Pinpoint the cell where the given text exists, returning its (X, Y) midpoint coordinate. 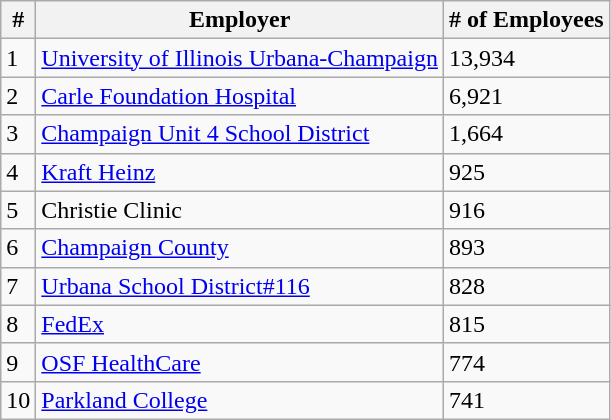
Carle Foundation Hospital (240, 96)
University of Illinois Urbana-Champaign (240, 58)
7 (18, 286)
8 (18, 324)
4 (18, 172)
9 (18, 362)
6 (18, 248)
916 (526, 210)
1,664 (526, 134)
925 (526, 172)
893 (526, 248)
FedEx (240, 324)
3 (18, 134)
Parkland College (240, 400)
828 (526, 286)
2 (18, 96)
Employer (240, 20)
6,921 (526, 96)
10 (18, 400)
Champaign County (240, 248)
# of Employees (526, 20)
Kraft Heinz (240, 172)
741 (526, 400)
Christie Clinic (240, 210)
13,934 (526, 58)
OSF HealthCare (240, 362)
Champaign Unit 4 School District (240, 134)
# (18, 20)
5 (18, 210)
Urbana School District#116 (240, 286)
1 (18, 58)
815 (526, 324)
774 (526, 362)
